For the text-containing cell, return its midpoint in [X, Y] coordinate format. 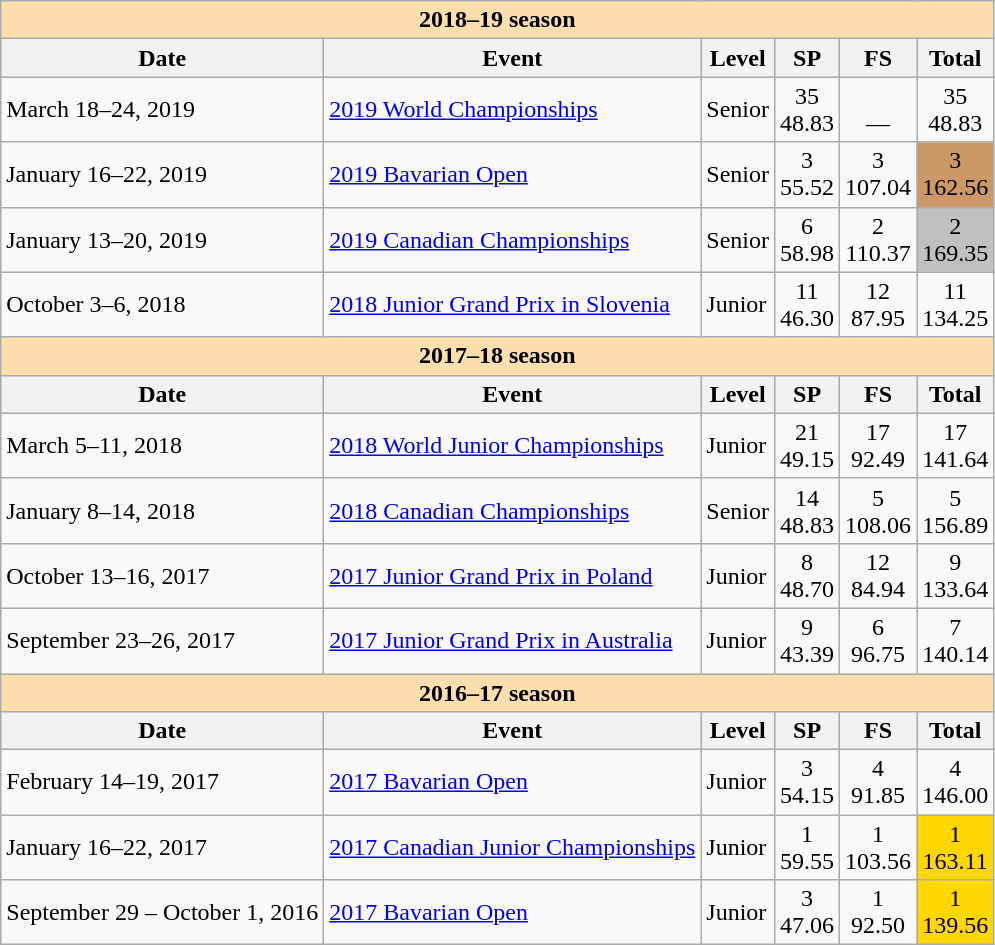
January 16–22, 2019 [162, 174]
2 110.37 [878, 240]
2019 Canadian Championships [512, 240]
1 92.50 [878, 912]
2018–19 season [498, 20]
17 141.64 [956, 446]
1 163.11 [956, 848]
March 18–24, 2019 [162, 110]
5 108.06 [878, 510]
2 169.35 [956, 240]
September 29 – October 1, 2016 [162, 912]
2018 World Junior Championships [512, 446]
21 49.15 [808, 446]
3 162.56 [956, 174]
March 5–11, 2018 [162, 446]
October 13–16, 2017 [162, 576]
January 16–22, 2017 [162, 848]
4 91.85 [878, 782]
11 134.25 [956, 304]
October 3–6, 2018 [162, 304]
3 55.52 [808, 174]
6 96.75 [878, 640]
6 58.98 [808, 240]
12 87.95 [878, 304]
January 13–20, 2019 [162, 240]
2019 Bavarian Open [512, 174]
1 139.56 [956, 912]
9 43.39 [808, 640]
9 133.64 [956, 576]
4 146.00 [956, 782]
8 48.70 [808, 576]
February 14–19, 2017 [162, 782]
5 156.89 [956, 510]
12 84.94 [878, 576]
11 46.30 [808, 304]
3 47.06 [808, 912]
— [878, 110]
2019 World Championships [512, 110]
14 48.83 [808, 510]
1 103.56 [878, 848]
January 8–14, 2018 [162, 510]
2017–18 season [498, 356]
2018 Canadian Championships [512, 510]
17 92.49 [878, 446]
2017 Junior Grand Prix in Poland [512, 576]
2016–17 season [498, 693]
2017 Canadian Junior Championships [512, 848]
3 107.04 [878, 174]
1 59.55 [808, 848]
2018 Junior Grand Prix in Slovenia [512, 304]
7 140.14 [956, 640]
2017 Junior Grand Prix in Australia [512, 640]
September 23–26, 2017 [162, 640]
3 54.15 [808, 782]
